Pinpoint the cell where the given text exists, returning its (X, Y) midpoint coordinate. 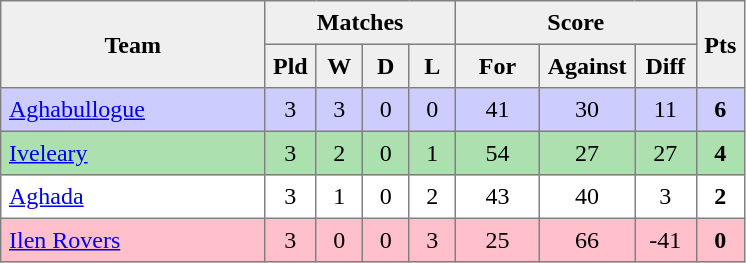
W (339, 66)
D (385, 66)
Score (576, 23)
Matches (360, 23)
Aghada (133, 197)
40 (586, 197)
Aghabullogue (133, 110)
Pts (720, 44)
Against (586, 66)
66 (586, 240)
30 (586, 110)
Team (133, 44)
54 (497, 153)
Iveleary (133, 153)
43 (497, 197)
Diff (666, 66)
-41 (666, 240)
6 (720, 110)
11 (666, 110)
L (432, 66)
Ilen Rovers (133, 240)
Pld (290, 66)
25 (497, 240)
41 (497, 110)
4 (720, 153)
For (497, 66)
